Capture the cell that displays the provided text and extract its (X, Y) central coordinate. 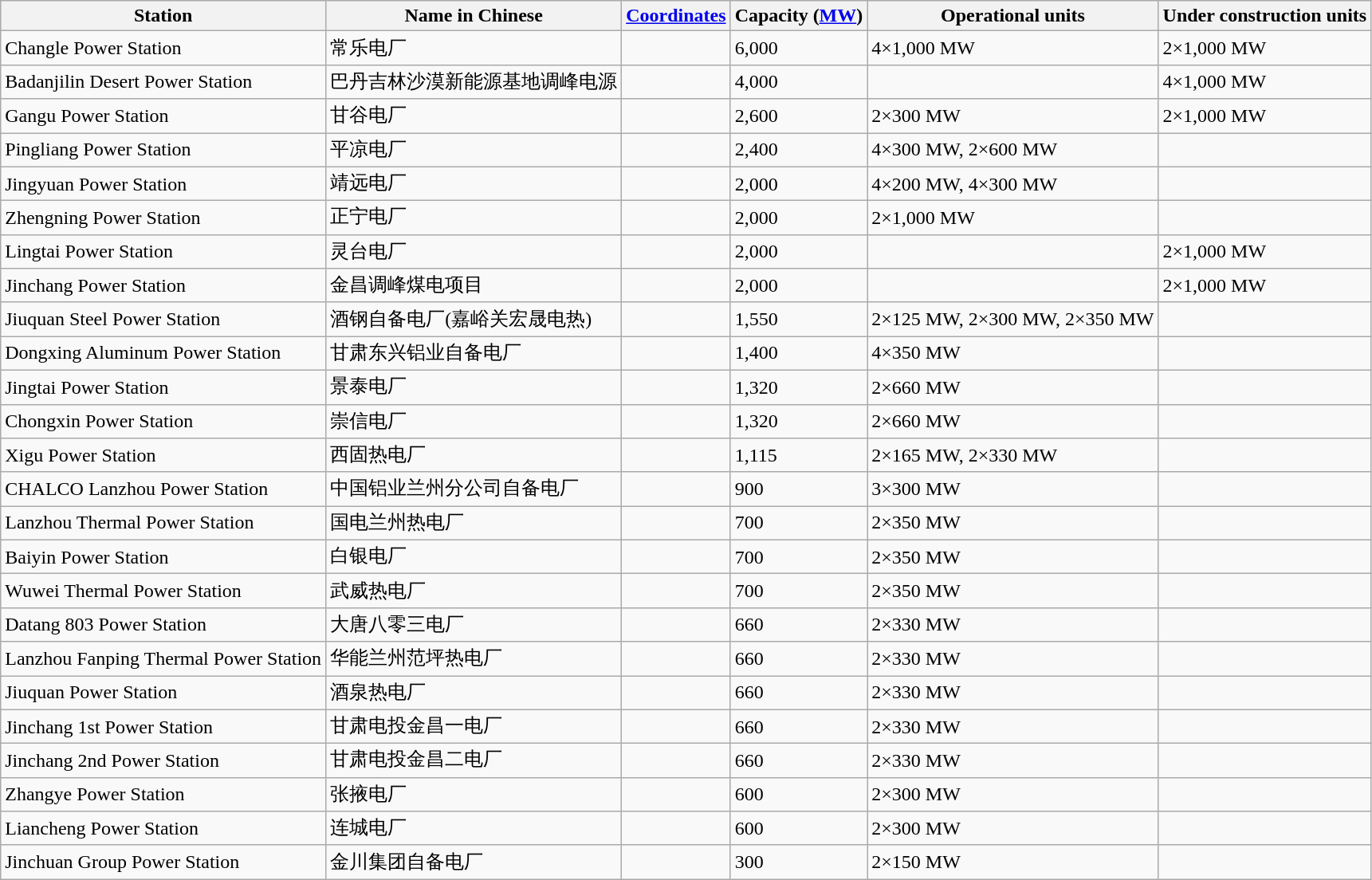
崇信电厂 (474, 421)
2×165 MW, 2×330 MW (1012, 456)
Zhengning Power Station (163, 218)
华能兰州范坪热电厂 (474, 658)
Capacity (MW) (799, 16)
Jiuquan Steel Power Station (163, 319)
白银电厂 (474, 556)
2,600 (799, 116)
Under construction units (1264, 16)
酒钢自备电厂(嘉峪关宏晟电热) (474, 319)
正宁电厂 (474, 218)
2×150 MW (1012, 862)
国电兰州热电厂 (474, 523)
Dongxing Aluminum Power Station (163, 354)
Jinchang 1st Power Station (163, 727)
甘谷电厂 (474, 116)
中国铝业兰州分公司自备电厂 (474, 489)
Coordinates (676, 16)
Pingliang Power Station (163, 150)
Gangu Power Station (163, 116)
Jinchang 2nd Power Station (163, 760)
张掖电厂 (474, 794)
Baiyin Power Station (163, 556)
常乐电厂 (474, 48)
4,000 (799, 81)
灵台电厂 (474, 252)
Liancheng Power Station (163, 829)
平凉电厂 (474, 150)
西固热电厂 (474, 456)
酒泉热电厂 (474, 693)
Lingtai Power Station (163, 252)
Name in Chinese (474, 16)
巴丹吉林沙漠新能源基地调峰电源 (474, 81)
4×200 MW, 4×300 MW (1012, 183)
900 (799, 489)
6,000 (799, 48)
2,400 (799, 150)
金昌调峰煤电项目 (474, 285)
Changle Power Station (163, 48)
连城电厂 (474, 829)
Jinchang Power Station (163, 285)
Chongxin Power Station (163, 421)
Zhangye Power Station (163, 794)
Badanjilin Desert Power Station (163, 81)
Station (163, 16)
Jingyuan Power Station (163, 183)
甘肃电投金昌一电厂 (474, 727)
Wuwei Thermal Power Station (163, 591)
Lanzhou Fanping Thermal Power Station (163, 658)
300 (799, 862)
1,400 (799, 354)
Operational units (1012, 16)
甘肃电投金昌二电厂 (474, 760)
3×300 MW (1012, 489)
靖远电厂 (474, 183)
Jinchuan Group Power Station (163, 862)
1,550 (799, 319)
1,115 (799, 456)
4×300 MW, 2×600 MW (1012, 150)
甘肃东兴铝业自备电厂 (474, 354)
武威热电厂 (474, 591)
Jingtai Power Station (163, 387)
CHALCO Lanzhou Power Station (163, 489)
Jiuquan Power Station (163, 693)
Xigu Power Station (163, 456)
景泰电厂 (474, 387)
4×350 MW (1012, 354)
Lanzhou Thermal Power Station (163, 523)
大唐八零三电厂 (474, 625)
2×125 MW, 2×300 MW, 2×350 MW (1012, 319)
金川集团自备电厂 (474, 862)
Datang 803 Power Station (163, 625)
